Scan for the cell matching the given text and deliver its [x, y] coordinate at center. 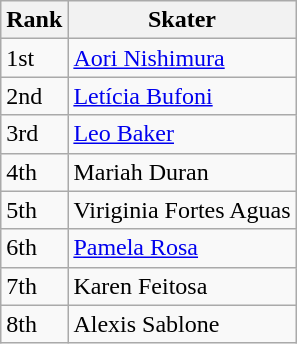
Letícia Bufoni [182, 96]
Pamela Rosa [182, 248]
Mariah Duran [182, 172]
Karen Feitosa [182, 286]
7th [34, 286]
Rank [34, 20]
2nd [34, 96]
5th [34, 210]
6th [34, 248]
Skater [182, 20]
1st [34, 58]
Leo Baker [182, 134]
4th [34, 172]
8th [34, 324]
Alexis Sablone [182, 324]
3rd [34, 134]
Aori Nishimura [182, 58]
Viriginia Fortes Aguas [182, 210]
